Identify which cell holds the provided text, then report its (X, Y) central coordinate. 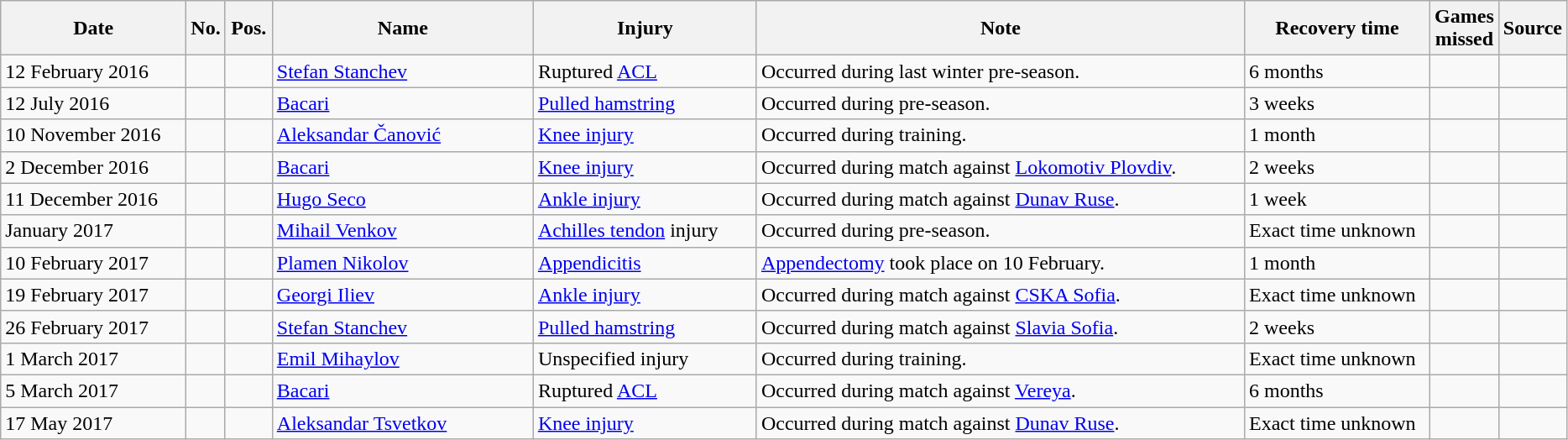
12 July 2016 (94, 103)
10 November 2016 (94, 135)
Appendectomy took place on 10 February. (1001, 263)
11 December 2016 (94, 199)
January 2017 (94, 231)
No. (206, 29)
Plamen Nikolov (403, 263)
Achilles tendon injury (645, 231)
Hugo Seco (403, 199)
Aleksandar Tsvetkov (403, 422)
Emil Mihaylov (403, 359)
Appendicitis (645, 263)
26 February 2017 (94, 327)
Injury (645, 29)
12 February 2016 (94, 71)
Occurred during match against Lokomotiv Plovdiv. (1001, 167)
Occurred during last winter pre-season. (1001, 71)
5 March 2017 (94, 390)
19 February 2017 (94, 295)
Date (94, 29)
Georgi Iliev (403, 295)
Recovery time (1336, 29)
Pos. (248, 29)
Games missed (1465, 29)
1 week (1336, 199)
Aleksandar Čanović (403, 135)
1 March 2017 (94, 359)
Occurred during match against Slavia Sofia. (1001, 327)
Occurred during match against CSKA Sofia. (1001, 295)
Unspecified injury (645, 359)
Note (1001, 29)
Mihail Venkov (403, 231)
17 May 2017 (94, 422)
Source (1533, 29)
3 weeks (1336, 103)
Name (403, 29)
10 February 2017 (94, 263)
2 December 2016 (94, 167)
Occurred during match against Vereya. (1001, 390)
